Pinpoint the cell where the given text exists, returning its [X, Y] midpoint coordinate. 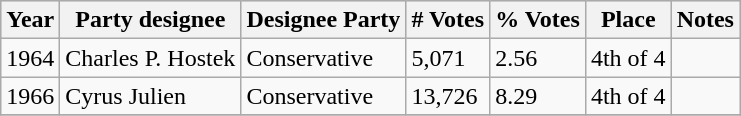
8.29 [538, 96]
2.56 [538, 58]
5,071 [448, 58]
1966 [30, 96]
Place [628, 20]
Charles P. Hostek [150, 58]
Year [30, 20]
Designee Party [324, 20]
13,726 [448, 96]
Party designee [150, 20]
% Votes [538, 20]
1964 [30, 58]
Cyrus Julien [150, 96]
# Votes [448, 20]
Notes [705, 20]
